Scan for the cell matching the given text and deliver its (X, Y) coordinate at center. 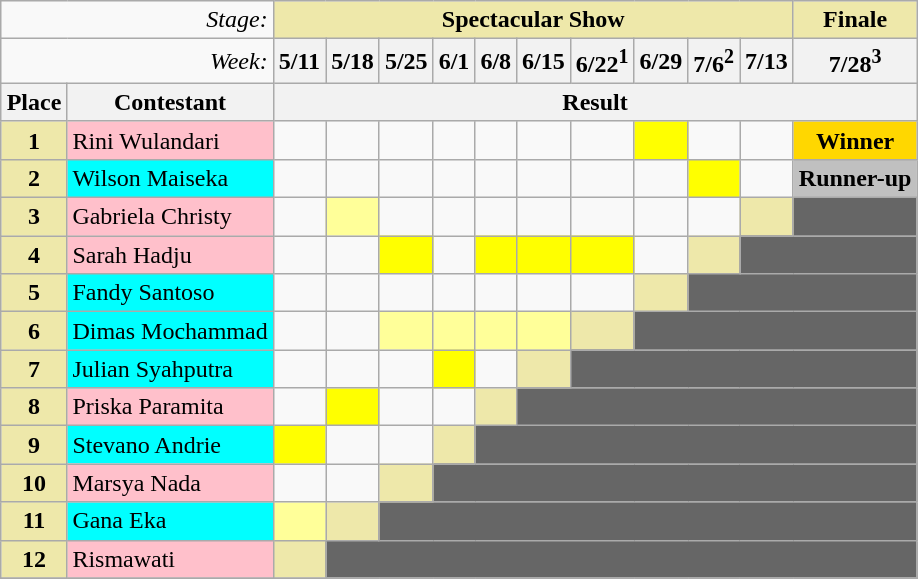
5/25 (406, 62)
6/1 (454, 62)
Julian Syahputra (170, 369)
5 (34, 293)
Rini Wulandari (170, 140)
7/13 (767, 62)
10 (34, 483)
7/62 (714, 62)
Result (595, 102)
Contestant (170, 102)
7/283 (855, 62)
Runner-up (855, 178)
4 (34, 255)
Dimas Mochammad (170, 331)
Gabriela Christy (170, 217)
3 (34, 217)
Finale (855, 20)
Place (34, 102)
Wilson Maiseka (170, 178)
5/18 (353, 62)
Sarah Hadju (170, 255)
9 (34, 445)
Week: (137, 62)
12 (34, 559)
Winner (855, 140)
6/8 (496, 62)
Gana Eka (170, 521)
5/11 (299, 62)
8 (34, 407)
Stage: (137, 20)
Rismawati (170, 559)
Marsya Nada (170, 483)
11 (34, 521)
6 (34, 331)
6/221 (602, 62)
Fandy Santoso (170, 293)
Priska Paramita (170, 407)
7 (34, 369)
6/15 (544, 62)
Spectacular Show (533, 20)
1 (34, 140)
2 (34, 178)
6/29 (661, 62)
Stevano Andrie (170, 445)
